Find where the given text appears and provide that cell's center as [x, y] coordinate. 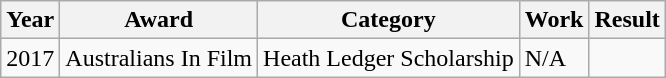
Year [30, 20]
Result [627, 20]
Category [389, 20]
Heath Ledger Scholarship [389, 58]
Australians In Film [159, 58]
Work [554, 20]
2017 [30, 58]
N/A [554, 58]
Award [159, 20]
